Detect which cell encompasses the target text, then output its [X, Y] center coordinate. 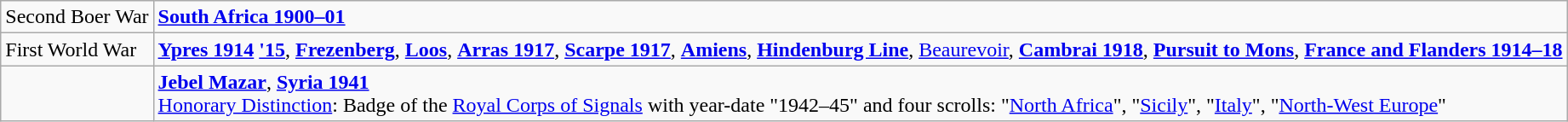
First World War [77, 49]
Second Boer War [77, 17]
South Africa 1900–01 [860, 17]
